Detect which cell encompasses the target text, then output its (x, y) center coordinate. 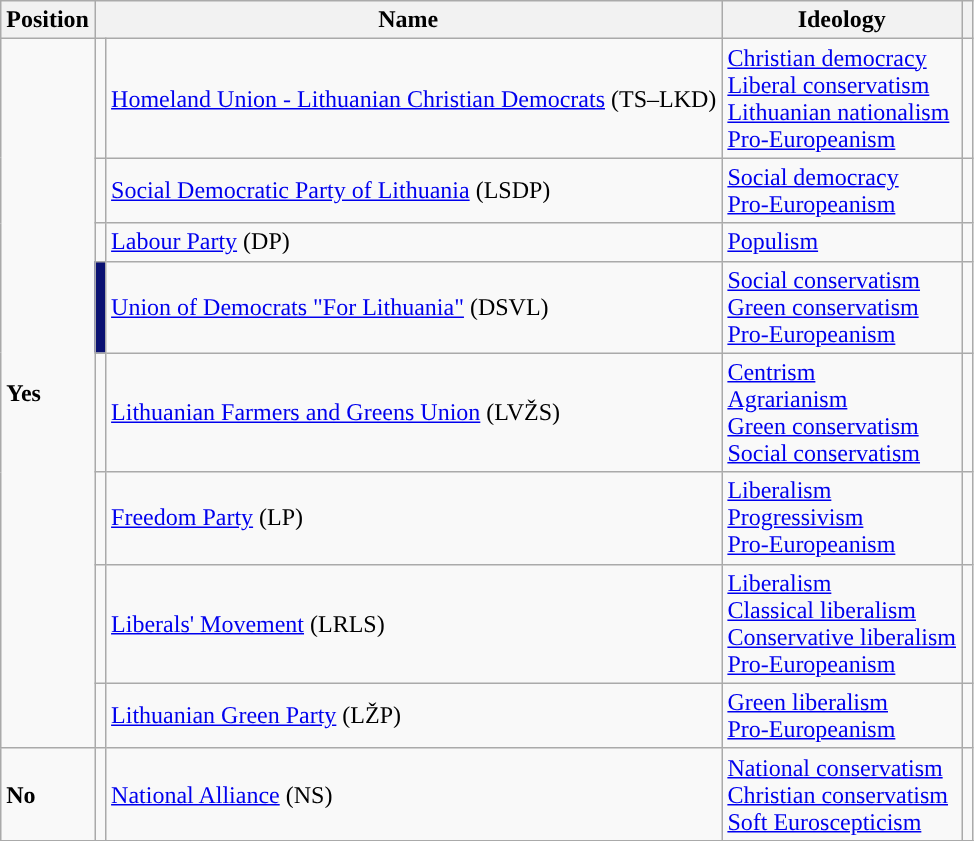
Homeland Union - Lithuanian Christian Democrats (TS–LKD) (414, 98)
Liberals' Movement (LRLS) (414, 624)
LiberalismClassical liberalismConservative liberalismPro-Europeanism (842, 624)
Christian democracyLiberal conservatismLithuanian nationalismPro-Europeanism (842, 98)
Yes (48, 394)
Union of Democrats "For Lithuania" (DSVL) (414, 307)
Social democracyPro-Europeanism (842, 190)
Freedom Party (LP) (414, 518)
National Alliance (NS) (414, 794)
Social conservatismGreen conservatismPro-Europeanism (842, 307)
Social Democratic Party of Lithuania (LSDP) (414, 190)
No (48, 794)
National conservatismChristian conservatismSoft Euroscepticism (842, 794)
Name (408, 20)
Labour Party (DP) (414, 242)
CentrismAgrarianismGreen conservatismSocial conservatism (842, 412)
Green liberalismPro-Europeanism (842, 716)
Position (48, 20)
LiberalismProgressivismPro-Europeanism (842, 518)
Lithuanian Green Party (LŽP) (414, 716)
Ideology (842, 20)
Lithuanian Farmers and Greens Union (LVŽS) (414, 412)
Populism (842, 242)
